Pinpoint the cell where the given text exists, returning its (X, Y) midpoint coordinate. 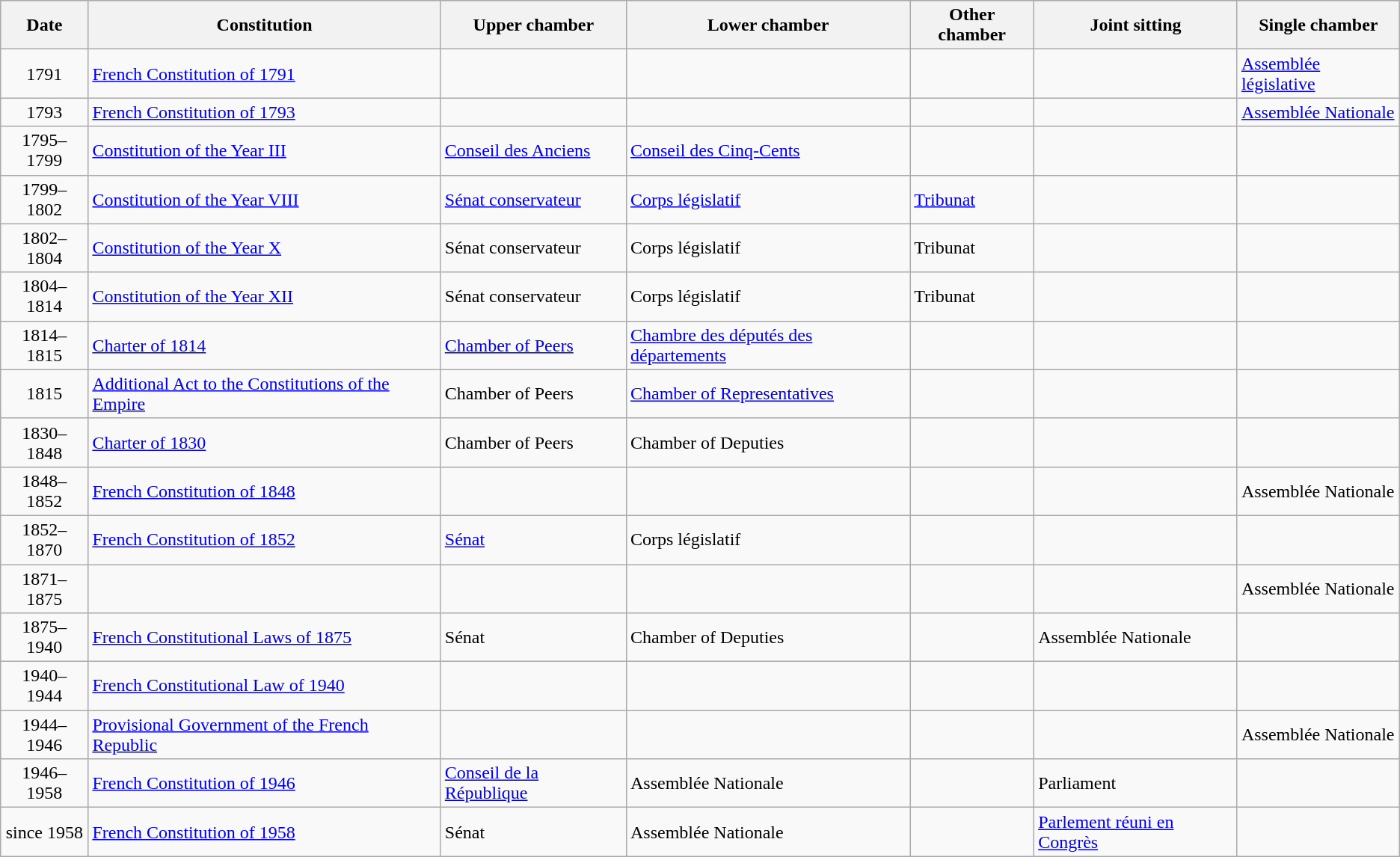
1944–1946 (45, 734)
Assemblée législative (1318, 73)
Constitution of the Year XII (265, 296)
1791 (45, 73)
1848–1852 (45, 491)
Lower chamber (767, 25)
Conseil des Cinq-Cents (767, 151)
Chamber of Representatives (767, 393)
1830–1848 (45, 443)
Constitution (265, 25)
1804–1814 (45, 296)
French Constitution of 1793 (265, 112)
1852–1870 (45, 540)
French Constitution of 1848 (265, 491)
French Constitution of 1958 (265, 832)
Constitution of the Year VIII (265, 199)
Conseil des Anciens (533, 151)
Parlement réuni en Congrès (1136, 832)
1793 (45, 112)
Joint sitting (1136, 25)
Single chamber (1318, 25)
1815 (45, 393)
Charter of 1830 (265, 443)
French Constitution of 1946 (265, 784)
1799–1802 (45, 199)
Conseil de la République (533, 784)
Charter of 1814 (265, 345)
Chambre des députés des départements (767, 345)
1871–1875 (45, 588)
1940–1944 (45, 686)
French Constitution of 1791 (265, 73)
1802–1804 (45, 248)
since 1958 (45, 832)
1795–1799 (45, 151)
Additional Act to the Constitutions of the Empire (265, 393)
Date (45, 25)
French Constitutional Laws of 1875 (265, 637)
Constitution of the Year X (265, 248)
1946–1958 (45, 784)
Constitution of the Year III (265, 151)
Parliament (1136, 784)
Upper chamber (533, 25)
1875–1940 (45, 637)
French Constitution of 1852 (265, 540)
Provisional Government of the French Republic (265, 734)
Other chamber (972, 25)
French Constitutional Law of 1940 (265, 686)
1814–1815 (45, 345)
